Identify which cell holds the provided text, then report its [x, y] central coordinate. 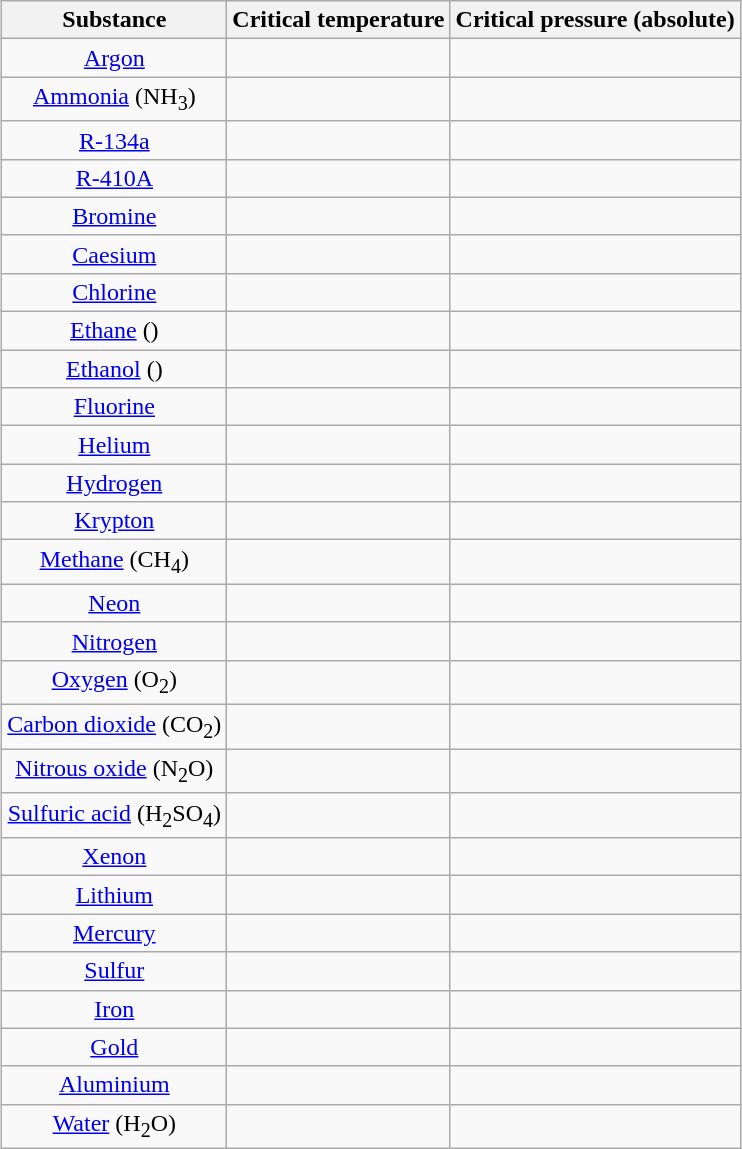
Gold [114, 1047]
Chlorine [114, 292]
Nitrogen [114, 641]
Hydrogen [114, 483]
Sulfuric acid (H2SO4) [114, 815]
Xenon [114, 857]
Ammonia (NH3) [114, 99]
Lithium [114, 895]
Argon [114, 58]
Iron [114, 1009]
Methane (CH4) [114, 562]
Helium [114, 445]
Critical pressure (absolute) [595, 20]
Nitrous oxide (N2O) [114, 771]
Oxygen (O2) [114, 682]
Aluminium [114, 1085]
Neon [114, 603]
Fluorine [114, 407]
R-410A [114, 178]
Mercury [114, 933]
Ethane () [114, 331]
R-134a [114, 140]
Critical temperature [338, 20]
Sulfur [114, 971]
Caesium [114, 254]
Water (H2O) [114, 1126]
Carbon dioxide (CO2) [114, 727]
Krypton [114, 521]
Bromine [114, 216]
Substance [114, 20]
Ethanol () [114, 369]
